Find where the given text appears and provide that cell's center as [X, Y] coordinate. 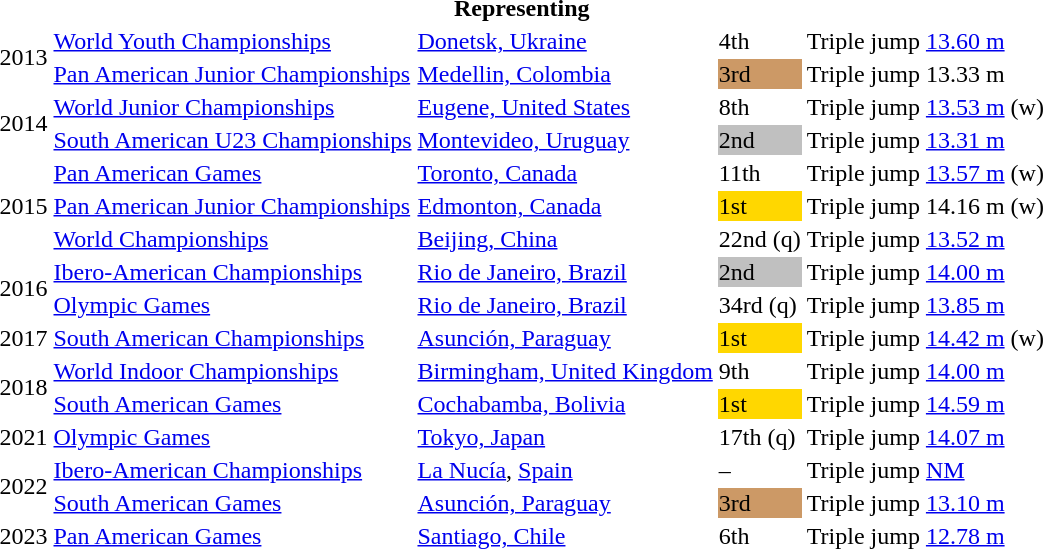
Edmonton, Canada [565, 206]
Birmingham, United Kingdom [565, 371]
– [760, 470]
Montevideo, Uruguay [565, 140]
4th [760, 41]
9th [760, 371]
Beijing, China [565, 239]
Eugene, United States [565, 107]
Cochabamba, Bolivia [565, 404]
Pan American Games [232, 173]
South American Championships [232, 338]
8th [760, 107]
11th [760, 173]
World Youth Championships [232, 41]
La Nucía, Spain [565, 470]
World Indoor Championships [232, 371]
World Championships [232, 239]
17th (q) [760, 437]
22nd (q) [760, 239]
34rd (q) [760, 305]
South American U23 Championships [232, 140]
Donetsk, Ukraine [565, 41]
Tokyo, Japan [565, 437]
Medellin, Colombia [565, 74]
Toronto, Canada [565, 173]
World Junior Championships [232, 107]
